Capture the cell that displays the provided text and extract its [X, Y] central coordinate. 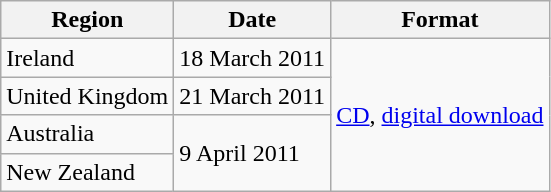
Australia [88, 134]
Ireland [88, 58]
Date [252, 20]
CD, digital download [440, 115]
21 March 2011 [252, 96]
United Kingdom [88, 96]
18 March 2011 [252, 58]
Format [440, 20]
9 April 2011 [252, 153]
New Zealand [88, 172]
Region [88, 20]
